Scan for the cell matching the given text and deliver its [X, Y] coordinate at center. 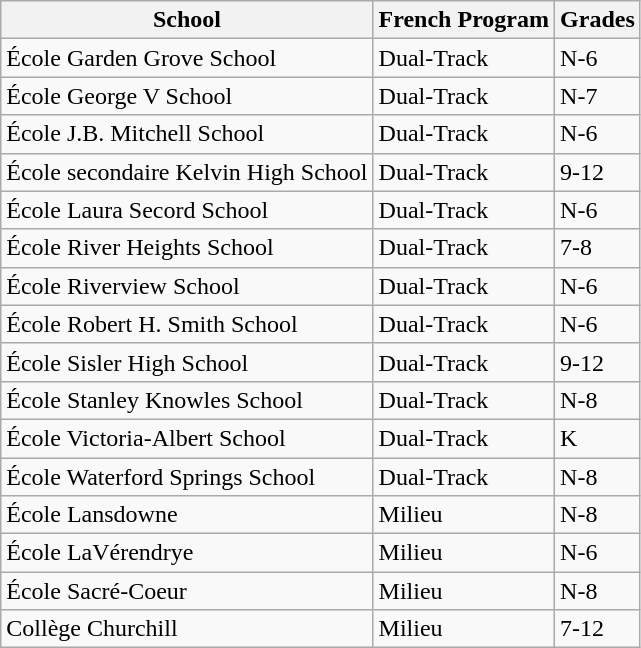
École Laura Secord School [187, 210]
École Robert H. Smith School [187, 324]
École George V School [187, 96]
École Lansdowne [187, 515]
École Sacré-Coeur [187, 591]
École J.B. Mitchell School [187, 134]
Collège Churchill [187, 629]
École secondaire Kelvin High School [187, 172]
7-8 [598, 248]
N-7 [598, 96]
7-12 [598, 629]
French Program [464, 20]
École Garden Grove School [187, 58]
K [598, 438]
École Victoria-Albert School [187, 438]
Grades [598, 20]
School [187, 20]
École River Heights School [187, 248]
École Sisler High School [187, 362]
École Stanley Knowles School [187, 400]
École LaVérendrye [187, 553]
École Waterford Springs School [187, 477]
École Riverview School [187, 286]
